Detect which cell encompasses the target text, then output its (x, y) center coordinate. 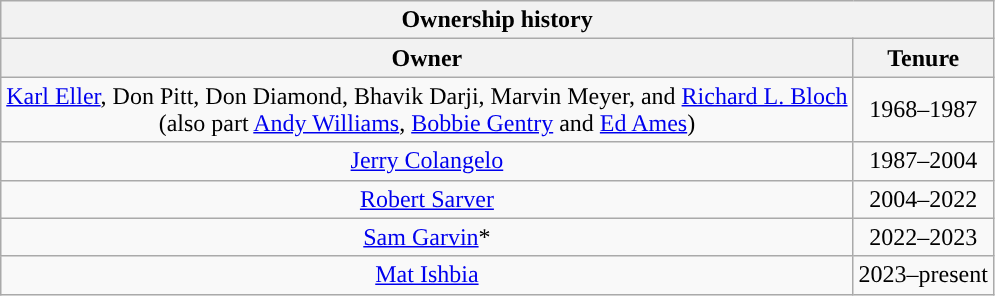
2022–2023 (923, 237)
Jerry Colangelo (427, 161)
Ownership history (498, 20)
Tenure (923, 58)
2004–2022 (923, 199)
2023–present (923, 275)
1968–1987 (923, 110)
Robert Sarver (427, 199)
Mat Ishbia (427, 275)
Owner (427, 58)
Karl Eller, Don Pitt, Don Diamond, Bhavik Darji, Marvin Meyer, and Richard L. Bloch(also part Andy Williams, Bobbie Gentry and Ed Ames) (427, 110)
Sam Garvin* (427, 237)
1987–2004 (923, 161)
